Output the [x, y] coordinate of the center of the cell containing the given text.  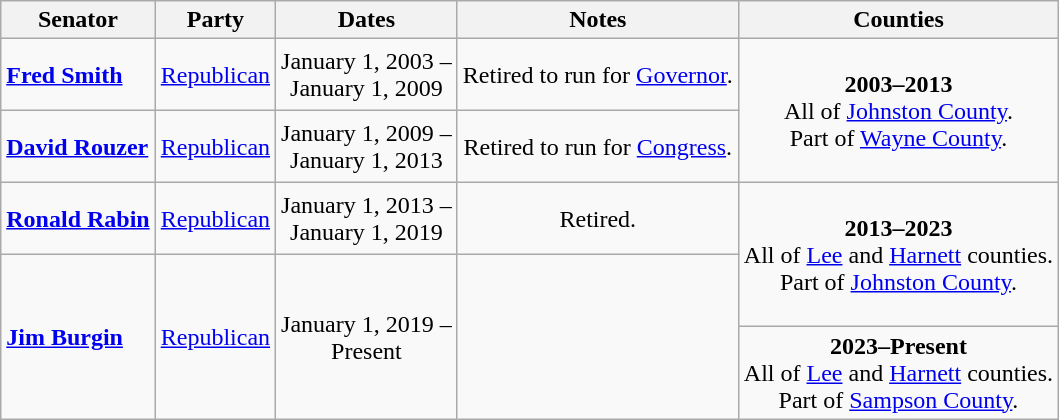
January 1, 2019 – Present [367, 337]
2023–Present All of Lee and Harnett counties. Part of Sampson County. [898, 373]
January 1, 2003 – January 1, 2009 [367, 75]
Ronald Rabin [78, 219]
Retired to run for Congress. [598, 147]
Retired. [598, 219]
David Rouzer [78, 147]
January 1, 2013 – January 1, 2019 [367, 219]
2013–2023 All of Lee and Harnett counties. Part of Johnston County. [898, 255]
Notes [598, 20]
Counties [898, 20]
2003–2013 All of Johnston County. Part of Wayne County. [898, 111]
Retired to run for Governor. [598, 75]
Party [215, 20]
Jim Burgin [78, 337]
Fred Smith [78, 75]
Senator [78, 20]
January 1, 2009 – January 1, 2013 [367, 147]
Dates [367, 20]
